Output the [x, y] coordinate of the center of the cell containing the given text.  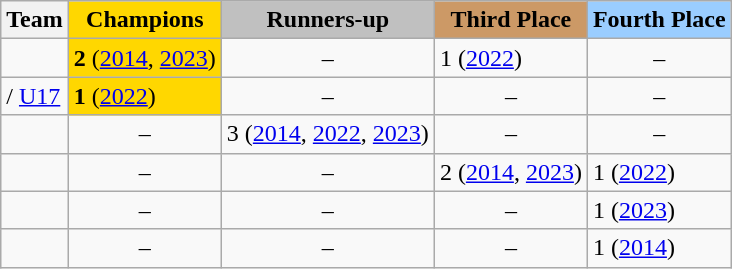
Fourth Place [659, 20]
Runners-up [328, 20]
Team [35, 20]
1 (2023) [659, 210]
1 (2014) [659, 248]
Third Place [510, 20]
3 (2014, 2022, 2023) [328, 134]
Champions [144, 20]
/ U17 [35, 96]
